Identify which cell holds the provided text, then report its [X, Y] central coordinate. 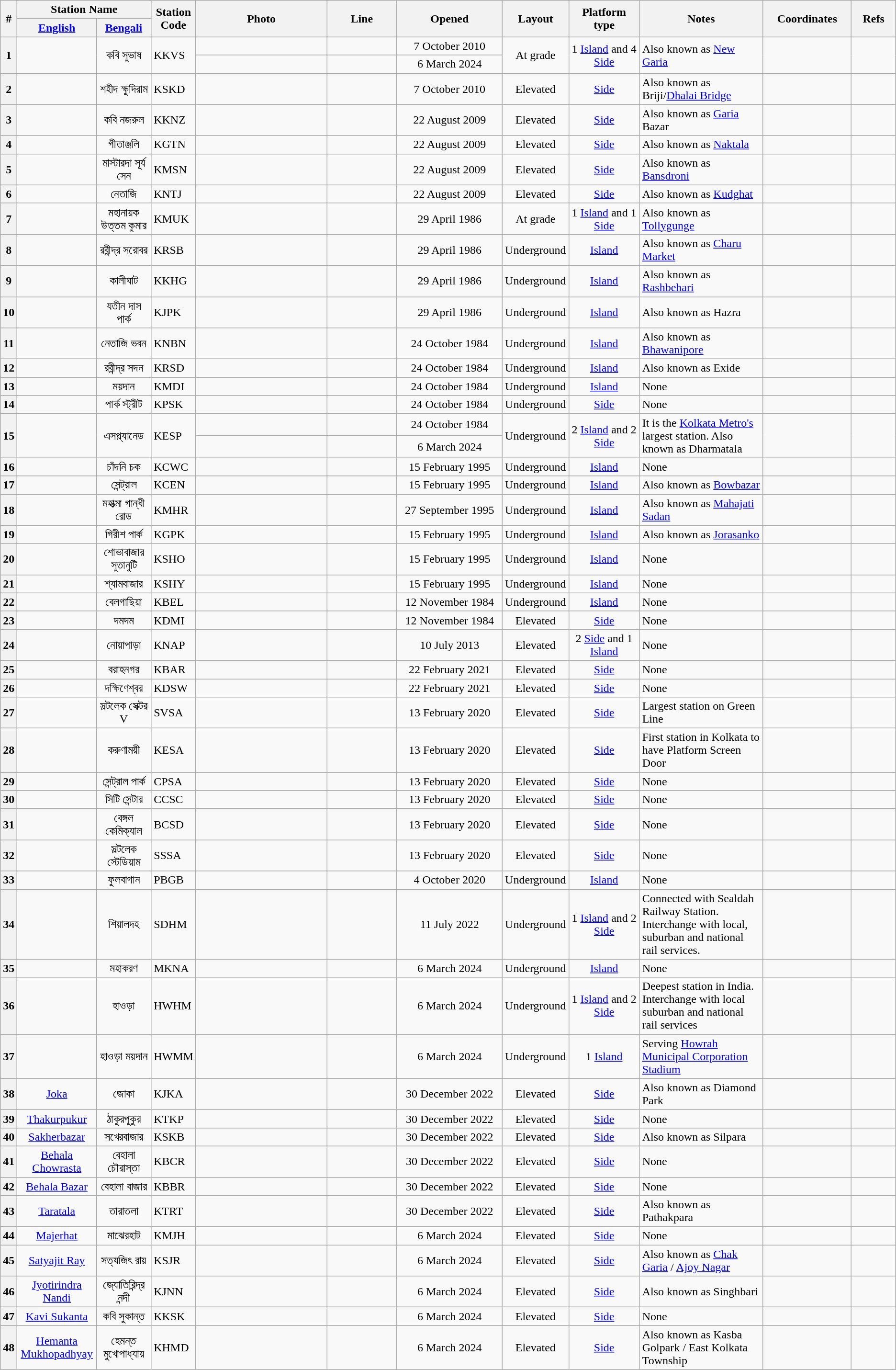
Also known as Exide [701, 368]
ময়দান [123, 386]
4 [9, 145]
KDSW [174, 688]
বেহালা চৌরাস্তা [123, 1162]
Hemanta Mukhopadhyay [57, 1347]
বেলগাছিয়া [123, 602]
Largest station on Green Line [701, 713]
45 [9, 1260]
Also known as Briji/Dhalai Bridge [701, 89]
22 [9, 602]
33 [9, 880]
KTRT [174, 1211]
15 [9, 436]
21 [9, 584]
কবি সুভাষ [123, 55]
35 [9, 968]
KMJH [174, 1236]
KMSN [174, 170]
11 [9, 344]
Also known as Kudghat [701, 194]
সল্টলেক সেক্টর V [123, 713]
মাঝেরহাট [123, 1236]
English [57, 28]
কবি নজরুল [123, 120]
বেহালা বাজার [123, 1186]
1 Island [604, 1056]
KMHR [174, 510]
HWMM [174, 1056]
জ্যোতিরিন্দ্র নন্দী [123, 1292]
শিয়ালদহ [123, 924]
মাস্টারদা সূর্য সেন [123, 170]
Behala Bazar [57, 1186]
Bengali [123, 28]
Also known as Diamond Park [701, 1094]
সত্যজিৎ রায় [123, 1260]
বরাহনগর [123, 669]
19 [9, 534]
রবীন্দ্র সদন [123, 368]
KESA [174, 750]
KTKP [174, 1119]
নেতাজি ভবন [123, 344]
Behala Chowrasta [57, 1162]
38 [9, 1094]
Also known as Pathakpara [701, 1211]
KSHY [174, 584]
Kavi Sukanta [57, 1316]
চাঁদনি চক [123, 467]
Majerhat [57, 1236]
KDMI [174, 620]
কালীঘাট [123, 281]
KKNZ [174, 120]
KNBN [174, 344]
17 [9, 485]
25 [9, 669]
MKNA [174, 968]
6 [9, 194]
মহানায়ক উত্তম কুমার [123, 218]
29 [9, 781]
24 [9, 645]
শোভাবাজার সুতানুটি [123, 559]
48 [9, 1347]
Also known as Rashbehari [701, 281]
KRSB [174, 250]
ফুলবাগান [123, 880]
5 [9, 170]
Also known as Bhawanipore [701, 344]
এসপ্ল্যানেড [123, 436]
Also known as Silpara [701, 1137]
জোকা [123, 1094]
Platform type [604, 19]
SDHM [174, 924]
46 [9, 1292]
সেন্ট্রাল [123, 485]
20 [9, 559]
হাওড়া [123, 1006]
KSKB [174, 1137]
KESP [174, 436]
KKSK [174, 1316]
8 [9, 250]
Satyajit Ray [57, 1260]
27 [9, 713]
হাওড়া ময়দান [123, 1056]
KMDI [174, 386]
Photo [261, 19]
31 [9, 825]
14 [9, 405]
10 [9, 312]
Connected with Sealdah Railway Station. Interchange with local, suburban and national rail services. [701, 924]
42 [9, 1186]
Also known as Bowbazar [701, 485]
শহীদ ক্ষুদিরাম [123, 89]
Sakherbazar [57, 1137]
2 [9, 89]
40 [9, 1137]
47 [9, 1316]
9 [9, 281]
KBAR [174, 669]
KPSK [174, 405]
KJPK [174, 312]
Also known as Bansdroni [701, 170]
দমদম [123, 620]
KKVS [174, 55]
SVSA [174, 713]
হেমন্ত মুখোপাধ্যায় [123, 1347]
যতীন দাস পার্ক [123, 312]
37 [9, 1056]
KHMD [174, 1347]
26 [9, 688]
1 Island and 1 Side [604, 218]
করুণাময়ী [123, 750]
Also known as Naktala [701, 145]
Layout [536, 19]
HWHM [174, 1006]
KBBR [174, 1186]
Jyotirindra Nandi [57, 1292]
Station Name [84, 10]
শ্যামবাজার [123, 584]
39 [9, 1119]
KSJR [174, 1260]
Notes [701, 19]
Also known as Garia Bazar [701, 120]
Opened [450, 19]
1 Island and 4 Side [604, 55]
Station Code [174, 19]
30 [9, 800]
It is the Kolkata Metro's largest station. Also known as Dharmatala [701, 436]
43 [9, 1211]
11 July 2022 [450, 924]
তারাতলা [123, 1211]
10 July 2013 [450, 645]
নেতাজি [123, 194]
KRSD [174, 368]
KGPK [174, 534]
16 [9, 467]
গিরীশ পার্ক [123, 534]
Deepest station in India. Interchange with local suburban and national rail services [701, 1006]
Also known as Hazra [701, 312]
PBGB [174, 880]
সেন্ট্রাল পার্ক [123, 781]
4 October 2020 [450, 880]
41 [9, 1162]
SSSA [174, 855]
KGTN [174, 145]
32 [9, 855]
KBEL [174, 602]
KJNN [174, 1292]
First station in Kolkata to have Platform Screen Door [701, 750]
34 [9, 924]
Also known as Jorasanko [701, 534]
CPSA [174, 781]
KSKD [174, 89]
3 [9, 120]
Also known as Kasba Golpark / East Kolkata Township [701, 1347]
KJKA [174, 1094]
Thakurpukur [57, 1119]
নোয়াপাড়া [123, 645]
সখেরবাজার [123, 1137]
Line [362, 19]
Taratala [57, 1211]
KNTJ [174, 194]
দক্ষিণেশ্বর [123, 688]
Coordinates [807, 19]
KBCR [174, 1162]
গীতাঞ্জলি [123, 145]
18 [9, 510]
# [9, 19]
CCSC [174, 800]
সল্টলেক স্টেডিয়াম [123, 855]
13 [9, 386]
12 [9, 368]
36 [9, 1006]
7 [9, 218]
Also known as New Garia [701, 55]
পার্ক স্ট্রীট [123, 405]
Serving Howrah Municipal Corporation Stadium [701, 1056]
Also known as Tollygunge [701, 218]
Also known as Mahajati Sadan [701, 510]
Also known as Chak Garia / Ajoy Nagar [701, 1260]
27 September 1995 [450, 510]
Also known as Charu Market [701, 250]
KSHO [174, 559]
বেঙ্গল কেমিক্যাল [123, 825]
28 [9, 750]
KNAP [174, 645]
মহাকরণ [123, 968]
23 [9, 620]
সিটি সেন্টার [123, 800]
ঠাকুরপুকুর [123, 1119]
রবীন্দ্র সরোবর [123, 250]
KCWC [174, 467]
Refs [874, 19]
2 Side and 1 Island [604, 645]
Also known as Singhbari [701, 1292]
KMUK [174, 218]
2 Island and 2 Side [604, 436]
কবি সুকান্ত [123, 1316]
KKHG [174, 281]
BCSD [174, 825]
1 [9, 55]
44 [9, 1236]
Joka [57, 1094]
মহাত্মা গান্ধী রোড [123, 510]
KCEN [174, 485]
